Capture the cell that displays the provided text and extract its (X, Y) central coordinate. 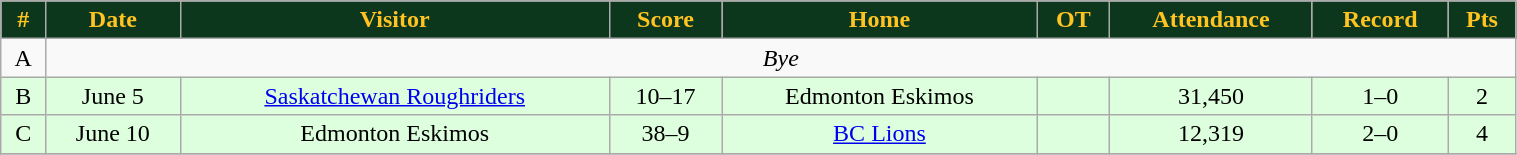
38–9 (665, 134)
2–0 (1380, 134)
June 5 (113, 96)
# (24, 20)
A (24, 58)
31,450 (1212, 96)
1–0 (1380, 96)
Date (113, 20)
10–17 (665, 96)
Attendance (1212, 20)
Home (880, 20)
Saskatchewan Roughriders (394, 96)
Visitor (394, 20)
OT (1073, 20)
4 (1482, 134)
Bye (781, 58)
B (24, 96)
Score (665, 20)
BC Lions (880, 134)
June 10 (113, 134)
Record (1380, 20)
2 (1482, 96)
C (24, 134)
Pts (1482, 20)
12,319 (1212, 134)
